Extract the (X, Y) coordinate from the center of the cell holding the provided text.  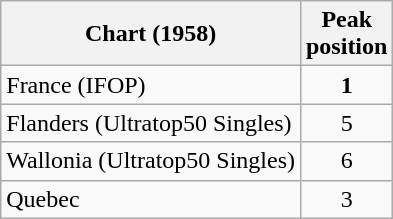
Flanders (Ultratop50 Singles) (151, 123)
3 (346, 199)
France (IFOP) (151, 85)
Peakposition (346, 34)
Wallonia (Ultratop50 Singles) (151, 161)
Chart (1958) (151, 34)
Quebec (151, 199)
6 (346, 161)
1 (346, 85)
5 (346, 123)
